Output the (x, y) coordinate of the center of the cell containing the given text.  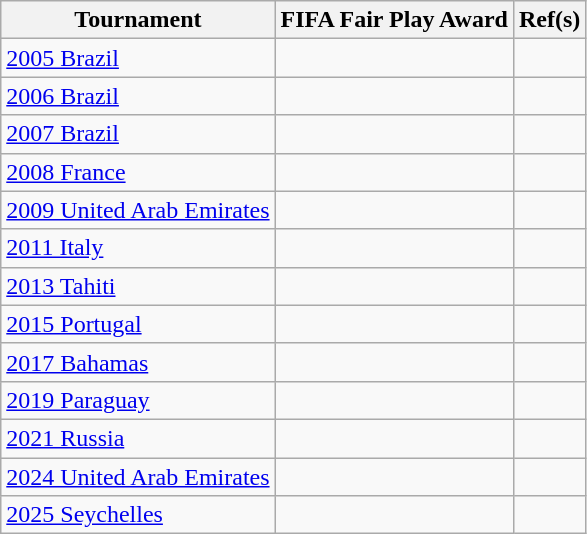
2011 Italy (138, 248)
2007 Brazil (138, 134)
2017 Bahamas (138, 362)
2024 United Arab Emirates (138, 477)
2015 Portugal (138, 324)
2006 Brazil (138, 96)
2005 Brazil (138, 58)
FIFA Fair Play Award (394, 20)
2021 Russia (138, 438)
2013 Tahiti (138, 286)
2009 United Arab Emirates (138, 210)
Tournament (138, 20)
Ref(s) (549, 20)
2025 Seychelles (138, 515)
2019 Paraguay (138, 400)
2008 France (138, 172)
